Capture the cell that displays the provided text and extract its [x, y] central coordinate. 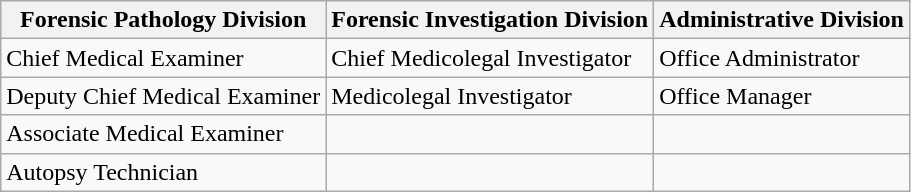
Office Manager [782, 96]
Chief Medical Examiner [164, 58]
Chief Medicolegal Investigator [490, 58]
Administrative Division [782, 20]
Deputy Chief Medical Examiner [164, 96]
Medicolegal Investigator [490, 96]
Associate Medical Examiner [164, 134]
Forensic Investigation Division [490, 20]
Forensic Pathology Division [164, 20]
Office Administrator [782, 58]
Autopsy Technician [164, 172]
